For the text-containing cell, return its midpoint in (X, Y) coordinate format. 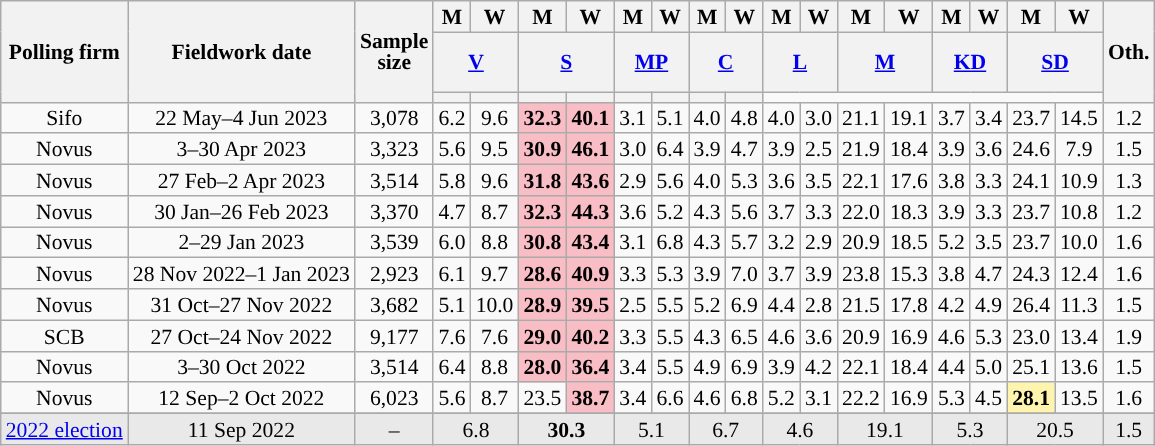
28.9 (542, 304)
26.4 (1031, 304)
3,323 (394, 150)
3–30 Apr 2023 (242, 150)
38.7 (590, 398)
30.8 (542, 242)
2.8 (818, 304)
V (476, 62)
9,177 (394, 336)
28 Nov 2022–1 Jan 2023 (242, 274)
3,539 (394, 242)
Samplesize (394, 52)
29.0 (542, 336)
Fieldwork date (242, 52)
30 Jan–26 Feb 2023 (242, 212)
18.5 (909, 242)
28.0 (542, 366)
SCB (64, 336)
27 Oct–24 Nov 2022 (242, 336)
2022 election (64, 430)
40.2 (590, 336)
43.6 (590, 180)
15.3 (909, 274)
3,370 (394, 212)
1.9 (1129, 336)
20.5 (1055, 430)
46.1 (590, 150)
21.1 (861, 118)
23.5 (542, 398)
12.4 (1079, 274)
Polling firm (64, 52)
24.3 (1031, 274)
12 Sep–2 Oct 2022 (242, 398)
6,023 (394, 398)
Oth. (1129, 52)
6.6 (670, 398)
SD (1055, 62)
36.4 (590, 366)
9.5 (495, 150)
43.4 (590, 242)
11.3 (1079, 304)
C (726, 62)
2,923 (394, 274)
39.5 (590, 304)
28.6 (542, 274)
22 May–4 Jun 2023 (242, 118)
KD (970, 62)
L (800, 62)
13.4 (1079, 336)
23.8 (861, 274)
17.6 (909, 180)
22.0 (861, 212)
11 Sep 2022 (242, 430)
10.9 (1079, 180)
22.2 (861, 398)
9.7 (495, 274)
4.8 (744, 118)
7.0 (744, 274)
3.2 (782, 242)
6.7 (726, 430)
23.0 (1031, 336)
21.5 (861, 304)
10.8 (1079, 212)
28.1 (1031, 398)
6.1 (452, 274)
17.8 (909, 304)
13.5 (1079, 398)
3,078 (394, 118)
5.8 (452, 180)
2–29 Jan 2023 (242, 242)
44.3 (590, 212)
7.9 (1079, 150)
6.0 (452, 242)
Sifo (64, 118)
13.6 (1079, 366)
MP (651, 62)
27 Feb–2 Apr 2023 (242, 180)
30.9 (542, 150)
25.1 (1031, 366)
1.3 (1129, 180)
S (566, 62)
24.1 (1031, 180)
31.8 (542, 180)
31 Oct–27 Nov 2022 (242, 304)
18.3 (909, 212)
6.5 (744, 336)
14.5 (1079, 118)
6.2 (452, 118)
4.5 (988, 398)
24.6 (1031, 150)
– (394, 430)
40.9 (590, 274)
5.7 (744, 242)
3–30 Oct 2022 (242, 366)
30.3 (566, 430)
3,682 (394, 304)
21.9 (861, 150)
5.0 (988, 366)
40.1 (590, 118)
